Search for the cell housing the specified text and yield its [X, Y] center coordinate. 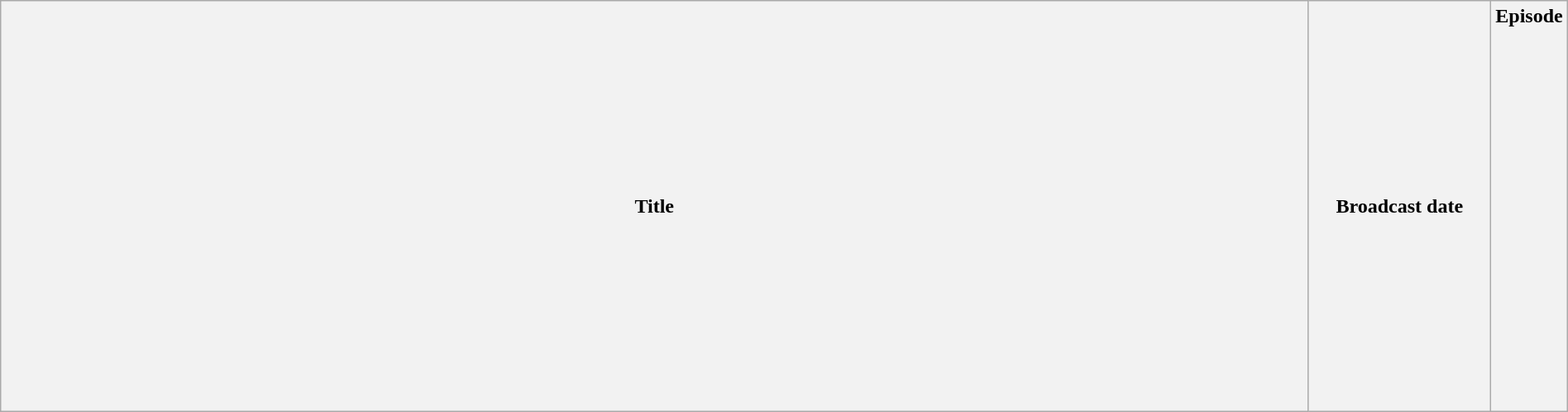
Broadcast date [1399, 207]
Episode [1529, 207]
Title [655, 207]
